Pinpoint the cell where the given text exists, returning its [x, y] midpoint coordinate. 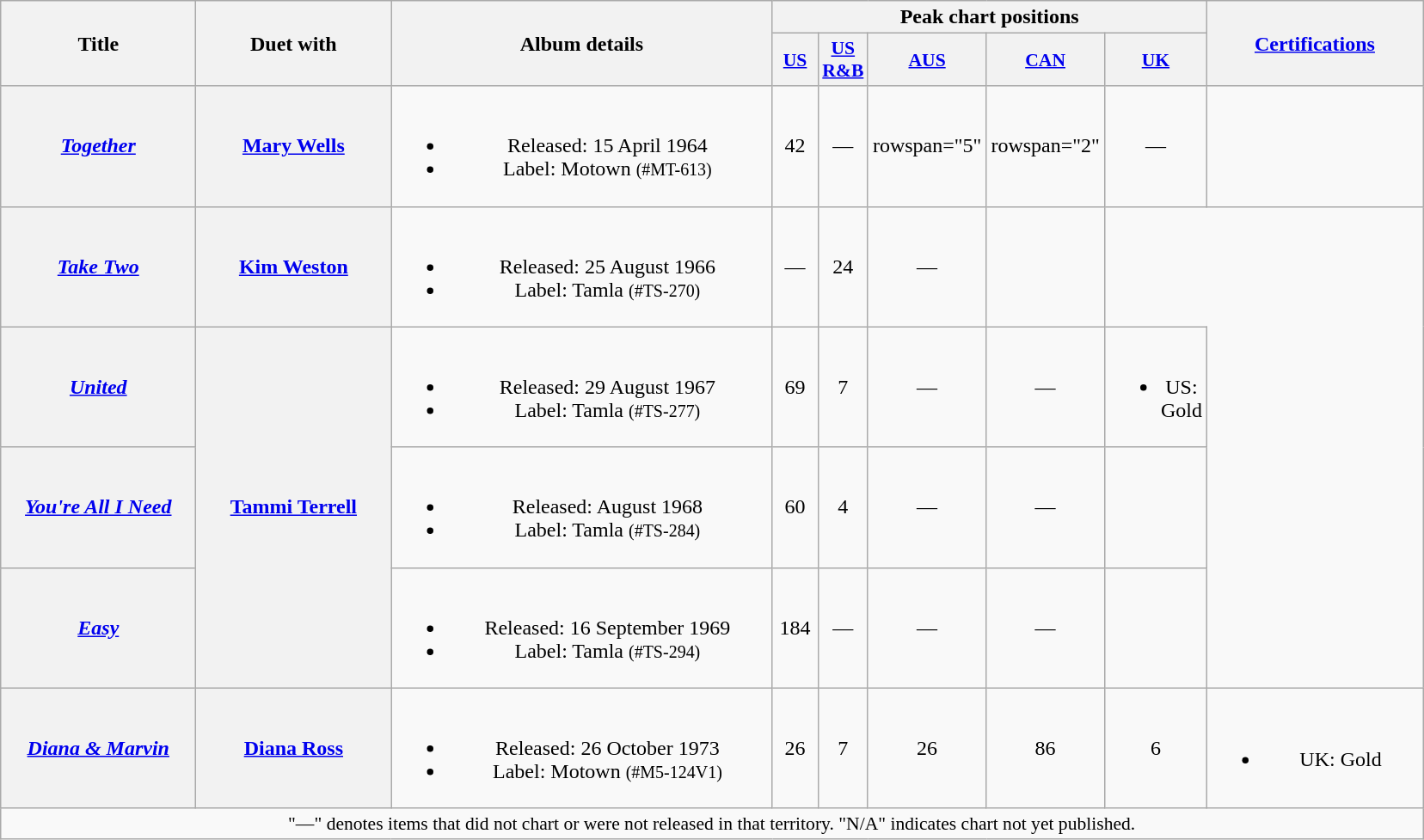
US: Gold [1156, 387]
CAN [1046, 60]
AUS [927, 60]
Released: 15 April 1964Label: Motown (#MT-613) [581, 146]
Together [98, 146]
Released: 25 August 1966Label: Tamla (#TS-270) [581, 267]
rowspan="2" [1046, 146]
USR&B [843, 60]
Diana Ross [294, 748]
Easy [98, 628]
"—" denotes items that did not chart or were not released in that territory. "N/A" indicates chart not yet published. [712, 824]
Title [98, 43]
86 [1046, 748]
Released: 16 September 1969Label: Tamla (#TS-294) [581, 628]
Certifications [1314, 43]
Peak chart positions [990, 17]
Kim Weston [294, 267]
Released: August 1968Label: Tamla (#TS-284) [581, 507]
UK [1156, 60]
60 [795, 507]
Tammi Terrell [294, 507]
Released: 29 August 1967Label: Tamla (#TS-277) [581, 387]
24 [843, 267]
Take Two [98, 267]
69 [795, 387]
US [795, 60]
United [98, 387]
42 [795, 146]
You're All I Need [98, 507]
184 [795, 628]
Mary Wells [294, 146]
UK: Gold [1314, 748]
4 [843, 507]
Album details [581, 43]
rowspan="5" [927, 146]
Duet with [294, 43]
Diana & Marvin [98, 748]
6 [1156, 748]
Released: 26 October 1973Label: Motown (#M5-124V1) [581, 748]
